Output the [X, Y] coordinate of the center of the cell containing the given text.  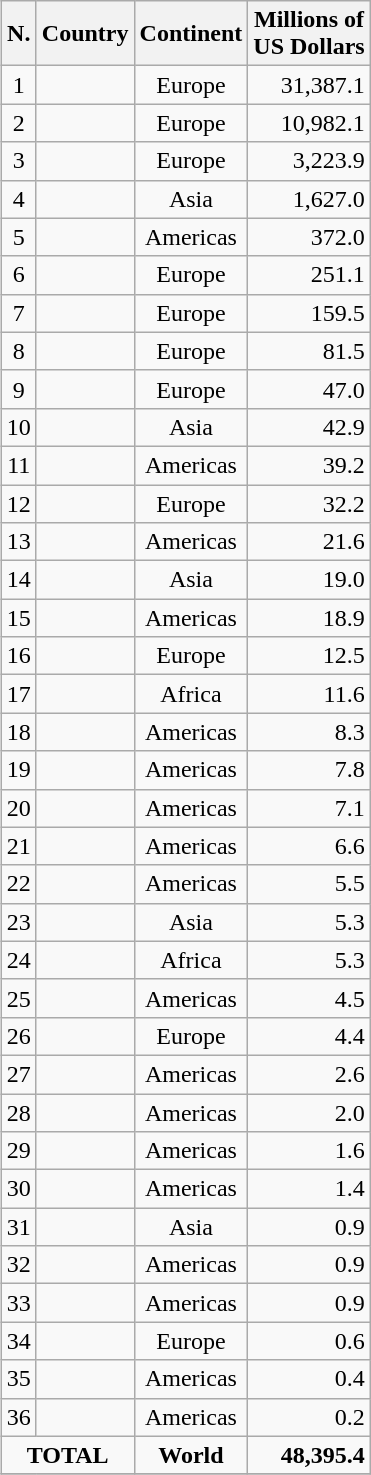
10 [18, 427]
24 [18, 960]
2.0 [309, 1113]
23 [18, 922]
World [191, 1455]
47.0 [309, 389]
Continent [191, 34]
6.6 [309, 846]
28 [18, 1113]
17 [18, 694]
42.9 [309, 427]
10,982.1 [309, 123]
5 [18, 237]
12.5 [309, 656]
1 [18, 85]
1.4 [309, 1189]
4 [18, 199]
36 [18, 1417]
13 [18, 542]
39.2 [309, 465]
N. [18, 34]
TOTAL [68, 1455]
15 [18, 618]
29 [18, 1151]
Millions ofUS Dollars [309, 34]
20 [18, 808]
32 [18, 1265]
3 [18, 161]
48,395.4 [309, 1455]
33 [18, 1303]
8.3 [309, 732]
1,627.0 [309, 199]
7.8 [309, 770]
19.0 [309, 580]
2.6 [309, 1074]
32.2 [309, 503]
2 [18, 123]
0.6 [309, 1341]
11 [18, 465]
18 [18, 732]
159.5 [309, 313]
14 [18, 580]
22 [18, 884]
0.2 [309, 1417]
21 [18, 846]
35 [18, 1379]
12 [18, 503]
4.4 [309, 1036]
81.5 [309, 351]
251.1 [309, 275]
3,223.9 [309, 161]
7 [18, 313]
6 [18, 275]
5.5 [309, 884]
16 [18, 656]
27 [18, 1074]
9 [18, 389]
19 [18, 770]
30 [18, 1189]
25 [18, 998]
7.1 [309, 808]
18.9 [309, 618]
21.6 [309, 542]
11.6 [309, 694]
8 [18, 351]
26 [18, 1036]
Country [85, 34]
0.4 [309, 1379]
31,387.1 [309, 85]
4.5 [309, 998]
372.0 [309, 237]
34 [18, 1341]
1.6 [309, 1151]
31 [18, 1227]
